Return [X, Y] of the center of cell containing provided text 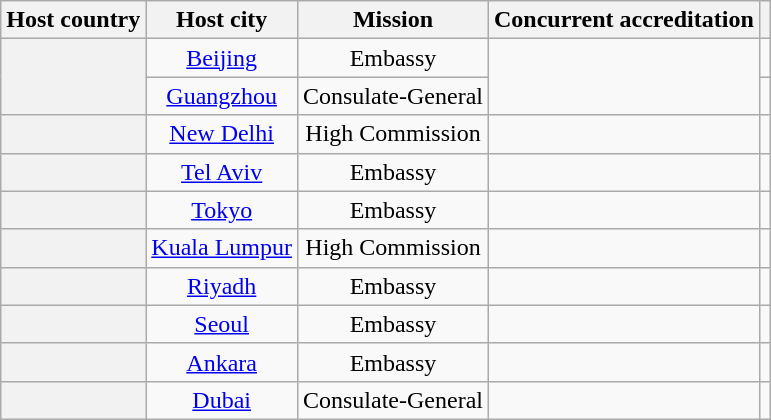
Beijing [222, 58]
New Delhi [222, 134]
Dubai [222, 400]
Guangzhou [222, 96]
Host city [222, 20]
Tel Aviv [222, 172]
Riyadh [222, 286]
Kuala Lumpur [222, 248]
Tokyo [222, 210]
Ankara [222, 362]
Concurrent accreditation [624, 20]
Host country [74, 20]
Seoul [222, 324]
Mission [392, 20]
